Determine the [x, y] coordinate at the center of the cell enclosing the given text.  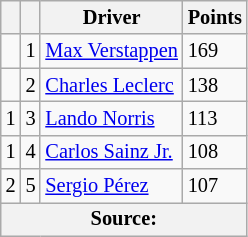
3 [31, 118]
Lando Norris [111, 118]
Source: [124, 219]
113 [215, 118]
Carlos Sainz Jr. [111, 152]
4 [31, 152]
Charles Leclerc [111, 85]
Sergio Pérez [111, 186]
169 [215, 51]
Max Verstappen [111, 51]
107 [215, 186]
108 [215, 152]
Driver [111, 17]
138 [215, 85]
5 [31, 186]
Points [215, 17]
